Detect which cell encompasses the target text, then output its (X, Y) center coordinate. 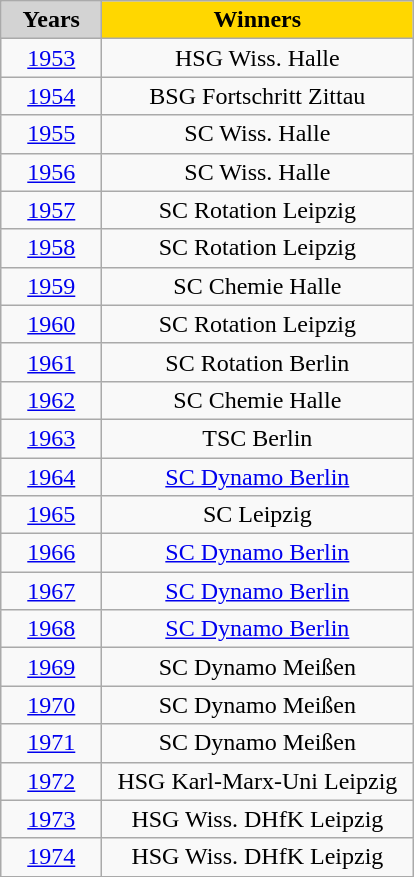
HSG Wiss. Halle (258, 58)
1956 (52, 172)
1961 (52, 362)
1971 (52, 743)
Years (52, 20)
1967 (52, 591)
SC Rotation Berlin (258, 362)
1972 (52, 781)
1958 (52, 248)
1963 (52, 438)
1968 (52, 629)
1960 (52, 324)
1962 (52, 400)
Winners (258, 20)
1969 (52, 667)
1953 (52, 58)
TSC Berlin (258, 438)
BSG Fortschritt Zittau (258, 96)
1964 (52, 477)
1973 (52, 819)
1966 (52, 553)
1955 (52, 134)
1974 (52, 857)
SC Leipzig (258, 515)
HSG Karl-Marx-Uni Leipzig (258, 781)
1965 (52, 515)
1954 (52, 96)
1957 (52, 210)
1959 (52, 286)
1970 (52, 705)
